From the cell containing the given text, extract its center point as [X, Y] coordinate. 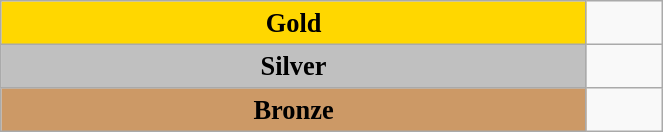
Bronze [294, 109]
Silver [294, 66]
Gold [294, 22]
